Find where the given text appears and provide that cell's center as [x, y] coordinate. 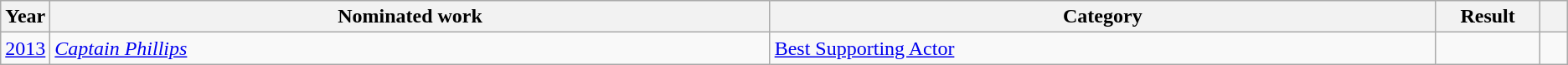
Nominated work [410, 17]
Year [25, 17]
Captain Phillips [410, 48]
Category [1102, 17]
2013 [25, 48]
Result [1488, 17]
Best Supporting Actor [1102, 48]
